Output the (X, Y) coordinate of the center of the cell containing the given text.  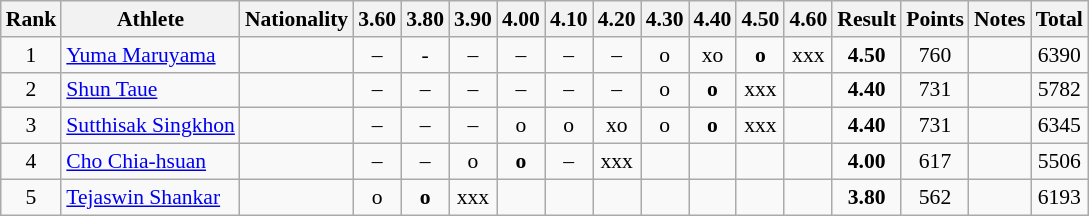
4 (32, 162)
5506 (1060, 162)
- (425, 55)
3.90 (473, 19)
Rank (32, 19)
Cho Chia-hsuan (150, 162)
3.60 (377, 19)
Shun Taue (150, 90)
4.30 (665, 19)
2 (32, 90)
5782 (1060, 90)
5 (32, 197)
Notes (1000, 19)
617 (935, 162)
4.60 (808, 19)
Athlete (150, 19)
1 (32, 55)
Total (1060, 19)
562 (935, 197)
4.20 (617, 19)
Result (866, 19)
4.10 (569, 19)
Sutthisak Singkhon (150, 126)
Yuma Maruyama (150, 55)
Tejaswin Shankar (150, 197)
3 (32, 126)
760 (935, 55)
Points (935, 19)
6193 (1060, 197)
6390 (1060, 55)
6345 (1060, 126)
Nationality (296, 19)
